Find where the given text appears and provide that cell's center as (x, y) coordinate. 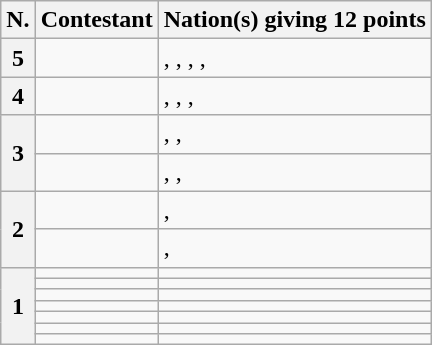
3 (18, 153)
5 (18, 58)
4 (18, 96)
Contestant (96, 20)
Nation(s) giving 12 points (294, 20)
, , , , (294, 58)
2 (18, 229)
1 (18, 306)
, , , (294, 96)
N. (18, 20)
